Locate the cell with the specified text and output its [X, Y] center coordinate. 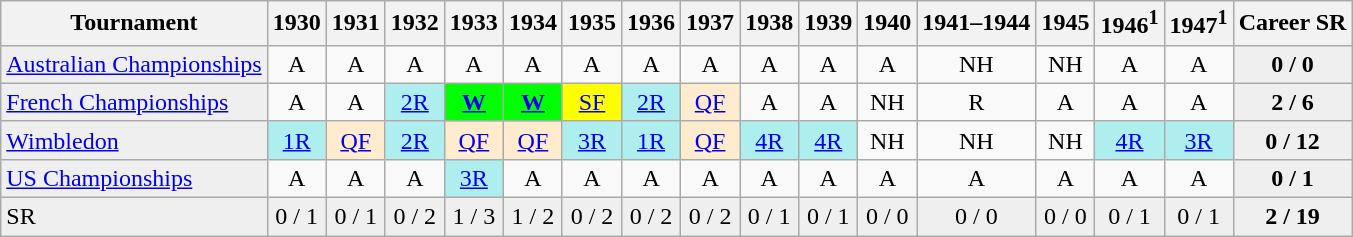
1930 [296, 24]
2 / 19 [1292, 217]
R [976, 102]
Wimbledon [134, 140]
Career SR [1292, 24]
0 / 12 [1292, 140]
US Championships [134, 178]
1939 [828, 24]
SR [134, 217]
1932 [414, 24]
Tournament [134, 24]
19471 [1198, 24]
Australian Championships [134, 64]
1938 [770, 24]
1 / 2 [532, 217]
1 / 3 [474, 217]
1935 [592, 24]
French Championships [134, 102]
1936 [652, 24]
19461 [1130, 24]
SF [592, 102]
2 / 6 [1292, 102]
1933 [474, 24]
1941–1944 [976, 24]
1937 [710, 24]
1945 [1066, 24]
1934 [532, 24]
1931 [356, 24]
1940 [888, 24]
